Scan for the cell matching the given text and deliver its (x, y) coordinate at center. 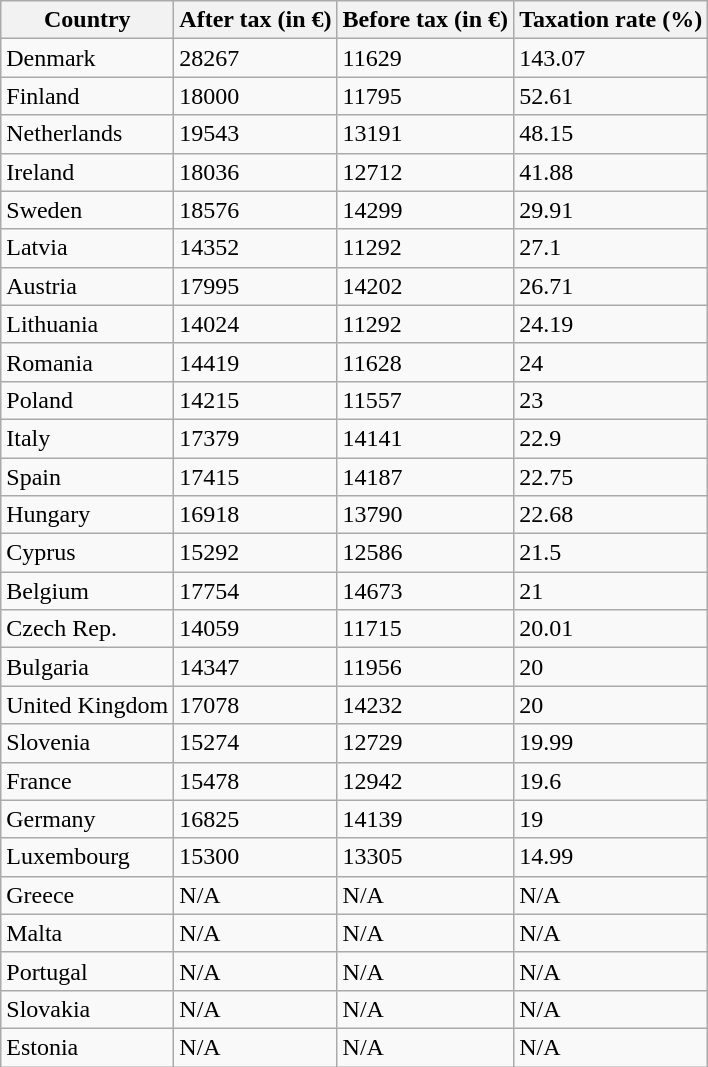
14352 (256, 248)
Before tax (in €) (426, 20)
14187 (426, 477)
11795 (426, 96)
14215 (256, 400)
17078 (256, 705)
11956 (426, 667)
13305 (426, 857)
24.19 (611, 324)
19543 (256, 134)
28267 (256, 58)
11557 (426, 400)
18576 (256, 210)
17379 (256, 438)
14419 (256, 362)
18000 (256, 96)
United Kingdom (88, 705)
21 (611, 591)
Belgium (88, 591)
19 (611, 819)
14024 (256, 324)
Germany (88, 819)
15478 (256, 781)
Country (88, 20)
Poland (88, 400)
After tax (in €) (256, 20)
Denmark (88, 58)
Malta (88, 933)
27.1 (611, 248)
Italy (88, 438)
48.15 (611, 134)
Spain (88, 477)
Greece (88, 895)
12729 (426, 743)
14202 (426, 286)
Ireland (88, 172)
Taxation rate (%) (611, 20)
11715 (426, 629)
Latvia (88, 248)
Lithuania (88, 324)
24 (611, 362)
12586 (426, 553)
14299 (426, 210)
Slovenia (88, 743)
Sweden (88, 210)
17415 (256, 477)
14347 (256, 667)
12712 (426, 172)
22.75 (611, 477)
13191 (426, 134)
13790 (426, 515)
15300 (256, 857)
143.07 (611, 58)
Netherlands (88, 134)
19.6 (611, 781)
19.99 (611, 743)
22.68 (611, 515)
Austria (88, 286)
14141 (426, 438)
22.9 (611, 438)
17995 (256, 286)
14.99 (611, 857)
Luxembourg (88, 857)
21.5 (611, 553)
26.71 (611, 286)
16825 (256, 819)
Portugal (88, 971)
18036 (256, 172)
20.01 (611, 629)
41.88 (611, 172)
Bulgaria (88, 667)
Romania (88, 362)
Czech Rep. (88, 629)
Estonia (88, 1047)
16918 (256, 515)
Slovakia (88, 1009)
France (88, 781)
12942 (426, 781)
14059 (256, 629)
Hungary (88, 515)
52.61 (611, 96)
11628 (426, 362)
Cyprus (88, 553)
Finland (88, 96)
14139 (426, 819)
15292 (256, 553)
17754 (256, 591)
23 (611, 400)
29.91 (611, 210)
14232 (426, 705)
15274 (256, 743)
11629 (426, 58)
14673 (426, 591)
